Search for the cell housing the specified text and yield its (X, Y) center coordinate. 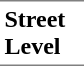
Street Level (42, 33)
